Determine the (X, Y) coordinate at the center of the cell enclosing the given text.  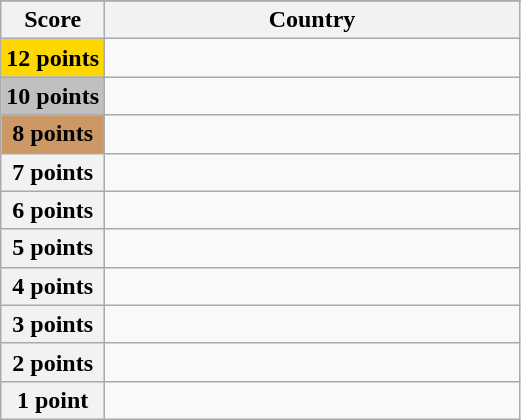
12 points (53, 58)
6 points (53, 210)
1 point (53, 400)
10 points (53, 96)
7 points (53, 172)
Score (53, 20)
Country (312, 20)
3 points (53, 324)
4 points (53, 286)
5 points (53, 248)
8 points (53, 134)
2 points (53, 362)
